Search for the cell housing the specified text and yield its (X, Y) center coordinate. 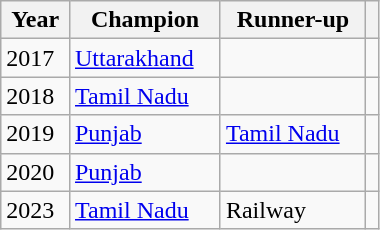
2019 (36, 134)
Runner-up (292, 20)
Uttarakhand (144, 58)
Year (36, 20)
2020 (36, 172)
2017 (36, 58)
Champion (144, 20)
Railway (292, 210)
2018 (36, 96)
2023 (36, 210)
